From the cell containing the given text, extract its center point as [x, y] coordinate. 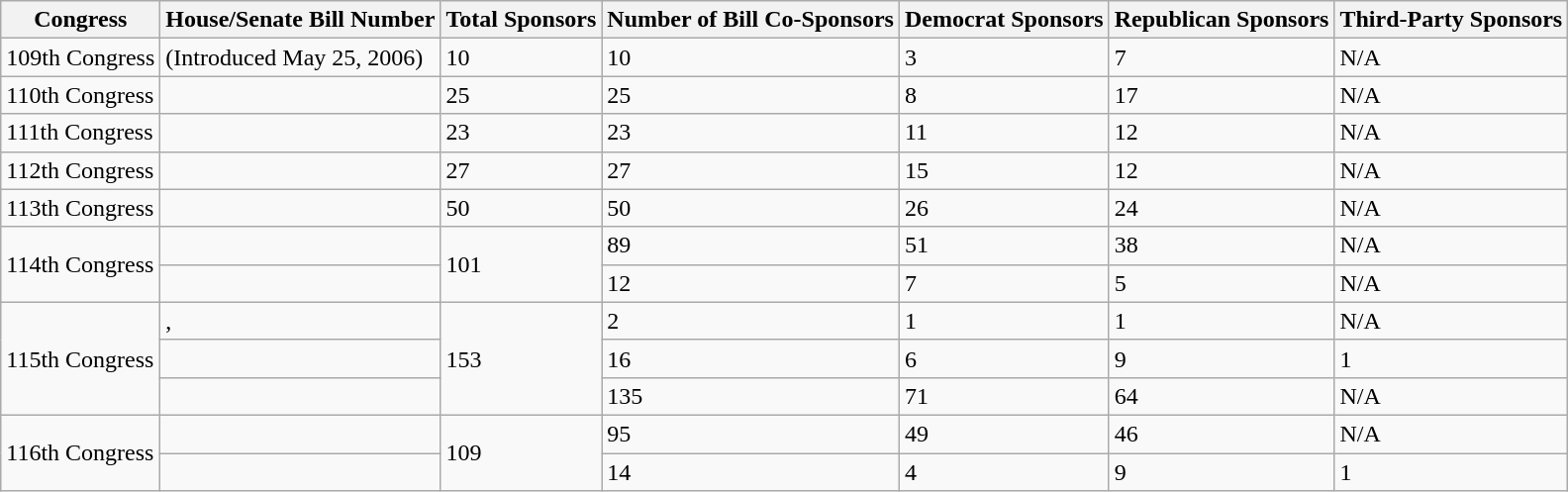
14 [750, 472]
101 [521, 264]
24 [1222, 208]
Number of Bill Co-Sponsors [750, 20]
113th Congress [81, 208]
8 [1004, 95]
111th Congress [81, 133]
5 [1222, 283]
2 [750, 321]
95 [750, 434]
114th Congress [81, 264]
89 [750, 246]
Democrat Sponsors [1004, 20]
49 [1004, 434]
112th Congress [81, 170]
116th Congress [81, 452]
6 [1004, 358]
110th Congress [81, 95]
Republican Sponsors [1222, 20]
46 [1222, 434]
64 [1222, 396]
Third-Party Sponsors [1451, 20]
Total Sponsors [521, 20]
(Introduced May 25, 2006) [301, 57]
109th Congress [81, 57]
3 [1004, 57]
135 [750, 396]
38 [1222, 246]
4 [1004, 472]
153 [521, 358]
51 [1004, 246]
26 [1004, 208]
71 [1004, 396]
16 [750, 358]
House/Senate Bill Number [301, 20]
15 [1004, 170]
109 [521, 452]
17 [1222, 95]
, [301, 321]
11 [1004, 133]
Congress [81, 20]
115th Congress [81, 358]
